Identify which cell holds the provided text, then report its (X, Y) central coordinate. 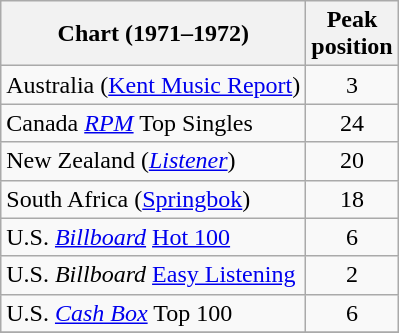
Peakposition (352, 34)
18 (352, 199)
U.S. Billboard Hot 100 (154, 237)
24 (352, 123)
New Zealand (Listener) (154, 161)
South Africa (Springbok) (154, 199)
3 (352, 85)
20 (352, 161)
2 (352, 275)
Australia (Kent Music Report) (154, 85)
U.S. Cash Box Top 100 (154, 313)
U.S. Billboard Easy Listening (154, 275)
Canada RPM Top Singles (154, 123)
Chart (1971–1972) (154, 34)
